Find where the given text appears and provide that cell's center as (x, y) coordinate. 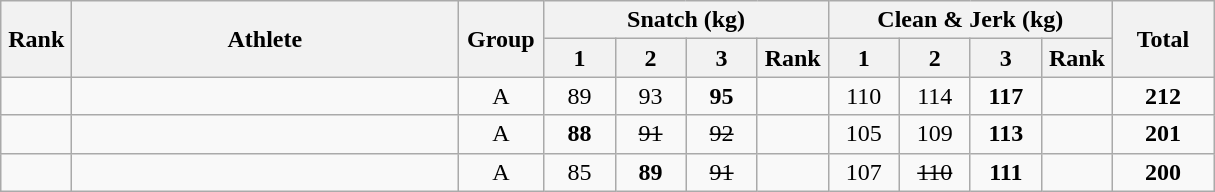
117 (1006, 96)
92 (722, 134)
Athlete (265, 39)
Total (1162, 39)
88 (580, 134)
105 (864, 134)
212 (1162, 96)
109 (934, 134)
85 (580, 172)
111 (1006, 172)
113 (1006, 134)
95 (722, 96)
107 (864, 172)
Snatch (kg) (686, 20)
201 (1162, 134)
93 (650, 96)
Group (501, 39)
Clean & Jerk (kg) (970, 20)
200 (1162, 172)
114 (934, 96)
